Search for the cell housing the specified text and yield its [x, y] center coordinate. 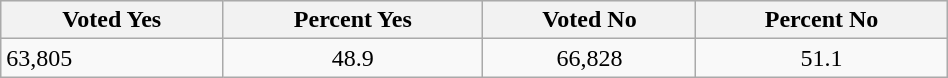
Voted No [590, 20]
Percent No [822, 20]
Voted Yes [112, 20]
51.1 [822, 58]
48.9 [353, 58]
Percent Yes [353, 20]
63,805 [112, 58]
66,828 [590, 58]
